Search for the cell housing the specified text and yield its (X, Y) center coordinate. 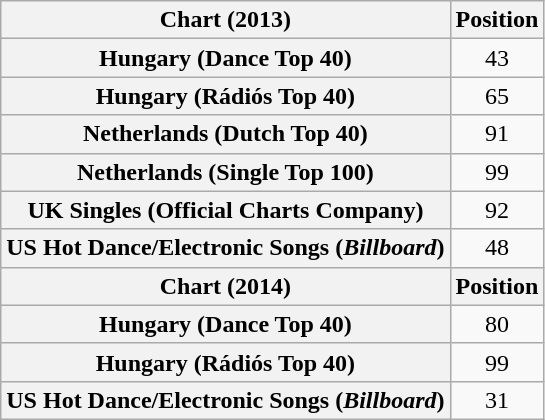
91 (497, 134)
Chart (2014) (226, 286)
43 (497, 58)
31 (497, 400)
92 (497, 210)
Chart (2013) (226, 20)
48 (497, 248)
65 (497, 96)
UK Singles (Official Charts Company) (226, 210)
Netherlands (Dutch Top 40) (226, 134)
Netherlands (Single Top 100) (226, 172)
80 (497, 324)
